Return (x, y) of the center of cell containing provided text 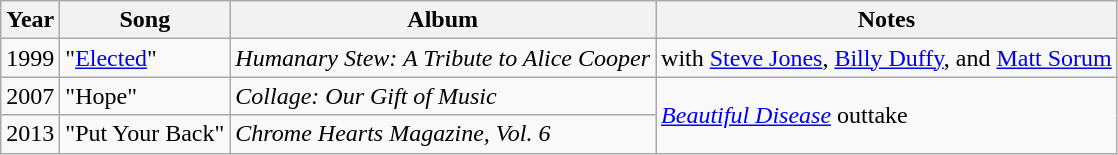
Collage: Our Gift of Music (443, 96)
2007 (30, 96)
Song (145, 20)
"Elected" (145, 58)
Year (30, 20)
"Hope" (145, 96)
Chrome Hearts Magazine, Vol. 6 (443, 134)
Beautiful Disease outtake (887, 115)
1999 (30, 58)
Album (443, 20)
Humanary Stew: A Tribute to Alice Cooper (443, 58)
2013 (30, 134)
with Steve Jones, Billy Duffy, and Matt Sorum (887, 58)
"Put Your Back" (145, 134)
Notes (887, 20)
